From the cell containing the given text, extract its center point as (x, y) coordinate. 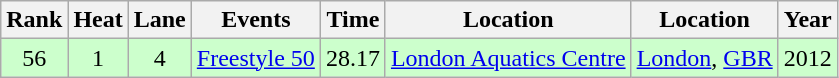
London, GBR (704, 58)
2012 (808, 58)
Freestyle 50 (256, 58)
Year (808, 20)
1 (98, 58)
Lane (160, 20)
Events (256, 20)
4 (160, 58)
Heat (98, 20)
Rank (34, 20)
London Aquatics Centre (508, 58)
Time (352, 20)
28.17 (352, 58)
56 (34, 58)
